From the cell containing the given text, extract its center point as [X, Y] coordinate. 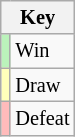
Draw [42, 85]
Defeat [42, 118]
Key [38, 17]
Win [42, 51]
